Provide the (X, Y) coordinate of the cell's center where the given text is located.  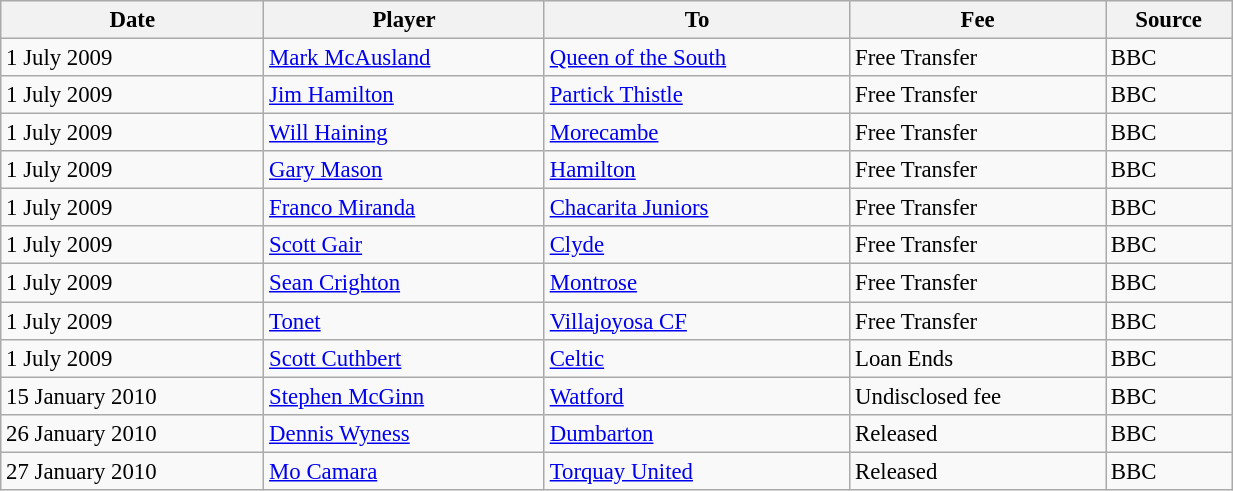
Gary Mason (404, 170)
Date (132, 20)
Tonet (404, 321)
Franco Miranda (404, 208)
Mark McAusland (404, 58)
To (696, 20)
Dennis Wyness (404, 433)
Sean Crighton (404, 283)
Player (404, 20)
15 January 2010 (132, 396)
Celtic (696, 358)
Villajoyosa CF (696, 321)
Fee (978, 20)
Will Haining (404, 133)
Jim Hamilton (404, 95)
Dumbarton (696, 433)
Morecambe (696, 133)
Montrose (696, 283)
Chacarita Juniors (696, 208)
Watford (696, 396)
Queen of the South (696, 58)
Mo Camara (404, 471)
27 January 2010 (132, 471)
Stephen McGinn (404, 396)
Scott Cuthbert (404, 358)
Scott Gair (404, 245)
Clyde (696, 245)
Partick Thistle (696, 95)
Undisclosed fee (978, 396)
Loan Ends (978, 358)
Torquay United (696, 471)
26 January 2010 (132, 433)
Hamilton (696, 170)
Source (1169, 20)
